Provide the [X, Y] coordinate of the cell's center where the given text is located.  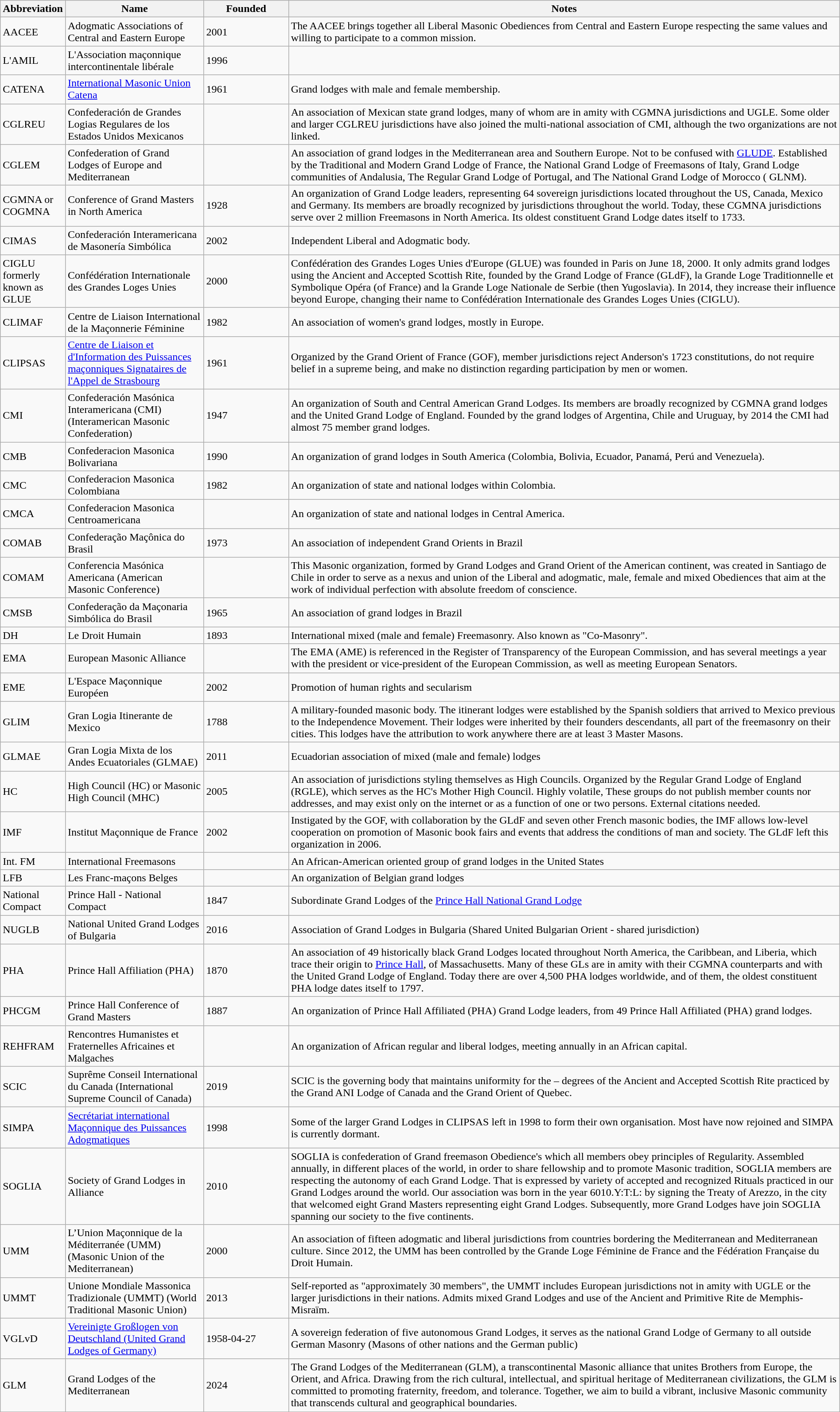
2005 [246, 791]
L'AMIL [33, 60]
1887 [246, 1011]
CGLEM [33, 165]
An organization of state and national lodges in Central America. [564, 514]
Conferencia Masónica Americana (American Masonic Conference) [135, 578]
Name [135, 9]
GLMAE [33, 757]
2010 [246, 1186]
Gran Logia Mixta de los Andes Ecuatoriales (GLMAE) [135, 757]
An organization of Belgian grand lodges [564, 878]
L'Espace Maçonnique Européen [135, 687]
CATENA [33, 89]
International mixed (male and female) Freemasonry. Also known as "Co-Masonry". [564, 635]
An association of independent Grand Orients in Brazil [564, 543]
Confederación Masónica Interamericana (CMI) (Interamerican Masonic Confederation) [135, 416]
1788 [246, 722]
1958-04-27 [246, 1338]
Le Droit Humain [135, 635]
UMM [33, 1251]
Confederación Interamericana de Masonería Simbólica [135, 240]
Conference of Grand Masters in North America [135, 206]
Les Franc-maçons Belges [135, 878]
HC [33, 791]
Institut Maçonnique de France [135, 832]
SIMPA [33, 1128]
DH [33, 635]
1928 [246, 206]
Abbreviation [33, 9]
CMC [33, 486]
National United Grand Lodges of Bulgaria [135, 930]
Some of the larger Grand Lodges in CLIPSAS left in 1998 to form their own organisation. Most have now rejoined and SIMPA is currently dormant. [564, 1128]
1990 [246, 456]
Confederacion Masonica Colombiana [135, 486]
International Freemasons [135, 861]
AACEE [33, 32]
GLM [33, 1385]
EME [33, 687]
An organization of state and national lodges within Colombia. [564, 486]
1893 [246, 635]
Rencontres Humanistes et Fraternelles Africaines et Malgaches [135, 1046]
GLIM [33, 722]
CGLREU [33, 124]
An association of grand lodges in Brazil [564, 612]
2001 [246, 32]
CMB [33, 456]
L'Association maçonnique intercontinentale libérale [135, 60]
Grand lodges with male and female membership. [564, 89]
1947 [246, 416]
An organization of African regular and liberal lodges, meeting annually in an African capital. [564, 1046]
SOGLIA [33, 1186]
Suprême Conseil International du Canada (International Supreme Council of Canada) [135, 1087]
Unione Mondiale Massonica Tradizionale (UMMT) (World Traditional Masonic Union) [135, 1298]
CLIMAF [33, 322]
2019 [246, 1087]
PHA [33, 970]
Prince Hall Affiliation (PHA) [135, 970]
IMF [33, 832]
Independent Liberal and Adogmatic body. [564, 240]
Adogmatic Associations of Central and Eastern Europe [135, 32]
Ecuadorian association of mixed (male and female) lodges [564, 757]
Secrétariat international Maçonnique des Puissances Adogmatiques [135, 1128]
Vereinigte Großlogen von Deutschland (United Grand Lodges of Germany) [135, 1338]
Confederacion Masonica Centroamericana [135, 514]
An organization of grand lodges in South America (Colombia, Bolivia, Ecuador, Panamá, Perú and Venezuela). [564, 456]
Int. FM [33, 861]
L’Union Maçonnique de la Méditerranée (UMM) (Masonic Union of the Mediterranean) [135, 1251]
International Masonic Union Catena [135, 89]
High Council (HC) or Masonic High Council (MHC) [135, 791]
Promotion of human rights and secularism [564, 687]
COMAB [33, 543]
COMAM [33, 578]
SCIC [33, 1087]
CLIPSAS [33, 362]
1973 [246, 543]
An organization of Prince Hall Affiliated (PHA) Grand Lodge leaders, from 49 Prince Hall Affiliated (PHA) grand lodges. [564, 1011]
1998 [246, 1128]
CMCA [33, 514]
REHFRAM [33, 1046]
Confédération Internationale des Grandes Loges Unies [135, 281]
Confederação Maçônica do Brasil [135, 543]
PHCGM [33, 1011]
Subordinate Grand Lodges of the Prince Hall National Grand Lodge [564, 900]
Confederation of Grand Lodges of Europe and Mediterranean [135, 165]
NUGLB [33, 930]
Association of Grand Lodges in Bulgaria (Shared United Bulgarian Orient - shared jurisdiction) [564, 930]
1847 [246, 900]
An association of women's grand lodges, mostly in Europe. [564, 322]
Grand Lodges of the Mediterranean [135, 1385]
Founded [246, 9]
Centre de Liaison et d'Information des Puissances maçonniques Signataires de l'Appel de Strasbourg [135, 362]
Notes [564, 9]
VGLvD [33, 1338]
2013 [246, 1298]
UMMT [33, 1298]
CMSB [33, 612]
Confederacion Masonica Bolivariana [135, 456]
CIGLU formerly known as GLUE [33, 281]
Centre de Liaison International de la Maçonnerie Féminine [135, 322]
CGMNA or COGMNA [33, 206]
2011 [246, 757]
Gran Logia Itinerante de Mexico [135, 722]
2024 [246, 1385]
2016 [246, 930]
CMI [33, 416]
Confederación de Grandes Logias Regulares de los Estados Unidos Mexicanos [135, 124]
CIMAS [33, 240]
EMA [33, 658]
LFB [33, 878]
An African-American oriented group of grand lodges in the United States [564, 861]
1870 [246, 970]
National Compact [33, 900]
Prince Hall - National Compact [135, 900]
European Masonic Alliance [135, 658]
1965 [246, 612]
Society of Grand Lodges in Alliance [135, 1186]
Prince Hall Conference of Grand Masters [135, 1011]
1996 [246, 60]
Confederação da Maçonaria Simbólica do Brasil [135, 612]
